Detect which cell encompasses the target text, then output its (X, Y) center coordinate. 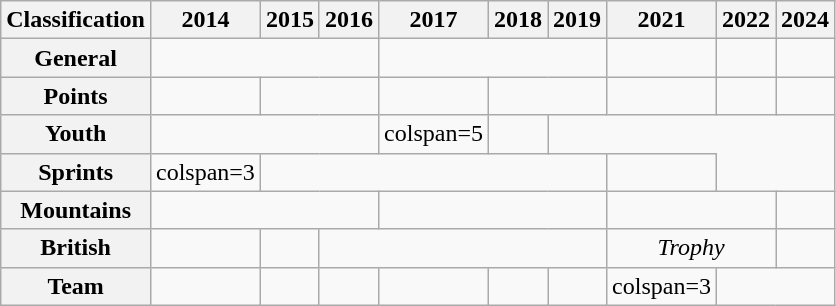
2016 (348, 20)
2019 (578, 20)
2018 (518, 20)
2021 (662, 20)
2024 (806, 20)
Sprints (76, 172)
2014 (205, 20)
Youth (76, 134)
British (76, 248)
Team (76, 286)
2017 (434, 20)
colspan=5 (434, 134)
Mountains (76, 210)
Trophy (692, 248)
2022 (746, 20)
Points (76, 96)
2015 (290, 20)
Classification (76, 20)
General (76, 58)
